Pinpoint the cell where the given text exists, returning its (X, Y) midpoint coordinate. 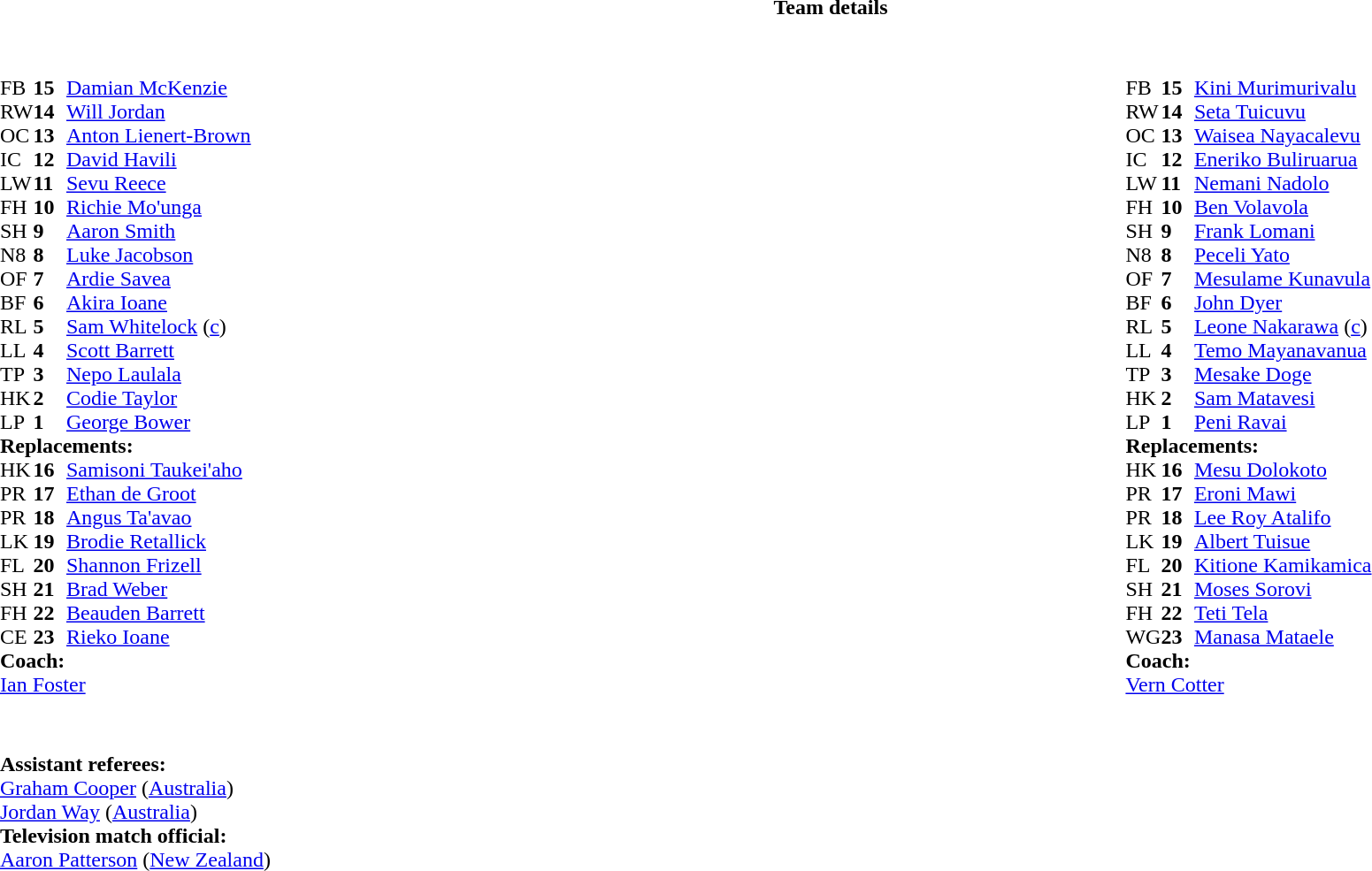
George Bower (159, 423)
Nepo Laulala (159, 375)
Eroni Mawi (1283, 493)
Mesake Doge (1283, 375)
Samisoni Taukei'aho (159, 470)
Vern Cotter (1248, 684)
Ben Volavola (1283, 207)
Richie Mo'unga (159, 207)
Angus Ta'avao (159, 518)
Teti Tela (1283, 614)
Sam Whitelock (c) (159, 327)
Seta Tuicuvu (1283, 111)
Shannon Frizell (159, 566)
Sevu Reece (159, 184)
Sam Matavesi (1283, 398)
Will Jordan (159, 111)
Aaron Smith (159, 232)
Waisea Nayacalevu (1283, 136)
Manasa Mataele (1283, 637)
Anton Lienert-Brown (159, 136)
Kini Murimurivalu (1283, 88)
Nemani Nadolo (1283, 184)
CE (17, 637)
Frank Lomani (1283, 232)
Peceli Yato (1283, 255)
Mesulame Kunavula (1283, 279)
Akira Ioane (159, 302)
Beauden Barrett (159, 614)
Ethan de Groot (159, 493)
Luke Jacobson (159, 255)
WG (1143, 637)
Temo Mayanavanua (1283, 350)
Ardie Savea (159, 279)
Eneriko Buliruarua (1283, 159)
Peni Ravai (1283, 423)
Codie Taylor (159, 398)
Mesu Dolokoto (1283, 470)
John Dyer (1283, 302)
Lee Roy Atalifo (1283, 518)
Rieko Ioane (159, 637)
Damian McKenzie (159, 88)
Brad Weber (159, 589)
Brodie Retallick (159, 541)
David Havili (159, 159)
Leone Nakarawa (c) (1283, 327)
Moses Sorovi (1283, 589)
Albert Tuisue (1283, 541)
Ian Foster (126, 684)
Scott Barrett (159, 350)
Kitione Kamikamica (1283, 566)
